Capture the cell that displays the provided text and extract its [X, Y] central coordinate. 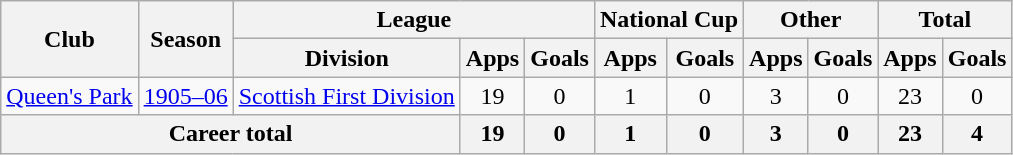
Career total [231, 134]
League [414, 20]
Club [70, 39]
Division [346, 58]
1905–06 [186, 96]
4 [977, 134]
Season [186, 39]
Total [945, 20]
Queen's Park [70, 96]
Scottish First Division [346, 96]
National Cup [668, 20]
Other [811, 20]
